Locate the cell with the specified text and output its [X, Y] center coordinate. 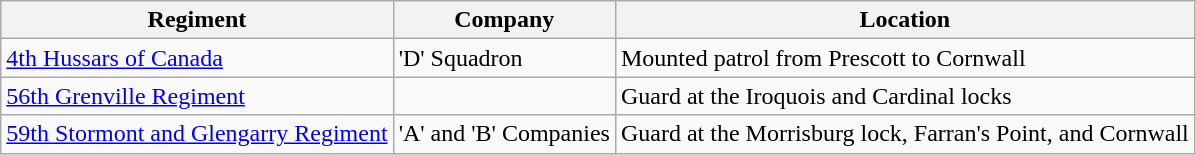
Guard at the Morrisburg lock, Farran's Point, and Cornwall [904, 134]
'D' Squadron [504, 58]
59th Stormont and Glengarry Regiment [197, 134]
4th Hussars of Canada [197, 58]
Guard at the Iroquois and Cardinal locks [904, 96]
Regiment [197, 20]
Location [904, 20]
Company [504, 20]
Mounted patrol from Prescott to Cornwall [904, 58]
56th Grenville Regiment [197, 96]
'A' and 'B' Companies [504, 134]
